Return the (X, Y) coordinate for the center point of the cell that contains the specified text.  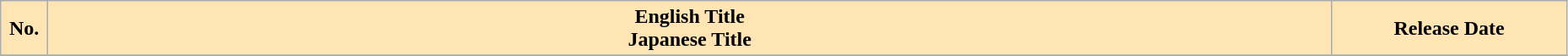
Release Date (1449, 29)
English TitleJapanese Title (689, 29)
No. (24, 29)
